Determine the [X, Y] coordinate at the center of the cell enclosing the given text.  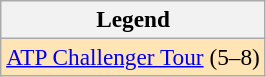
ATP Challenger Tour (5–8) [133, 57]
Legend [133, 19]
